Pinpoint the cell where the given text exists, returning its [x, y] midpoint coordinate. 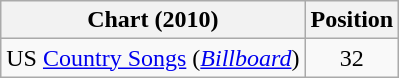
US Country Songs (Billboard) [153, 58]
Position [352, 20]
Chart (2010) [153, 20]
32 [352, 58]
